Return the (X, Y) coordinate for the center point of the cell that contains the specified text.  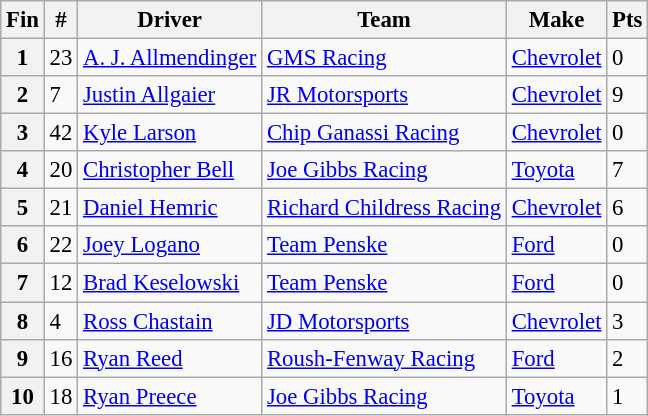
10 (23, 396)
Ross Chastain (170, 321)
Driver (170, 20)
Brad Keselowski (170, 283)
JD Motorsports (384, 321)
Roush-Fenway Racing (384, 358)
23 (60, 58)
Daniel Hemric (170, 208)
Joey Logano (170, 245)
Kyle Larson (170, 133)
8 (23, 321)
Richard Childress Racing (384, 208)
Fin (23, 20)
Team (384, 20)
42 (60, 133)
12 (60, 283)
Ryan Preece (170, 396)
Ryan Reed (170, 358)
22 (60, 245)
Justin Allgaier (170, 95)
A. J. Allmendinger (170, 58)
16 (60, 358)
Make (556, 20)
21 (60, 208)
Christopher Bell (170, 170)
20 (60, 170)
GMS Racing (384, 58)
JR Motorsports (384, 95)
5 (23, 208)
# (60, 20)
Pts (628, 20)
18 (60, 396)
Chip Ganassi Racing (384, 133)
